From the cell containing the given text, extract its center point as [X, Y] coordinate. 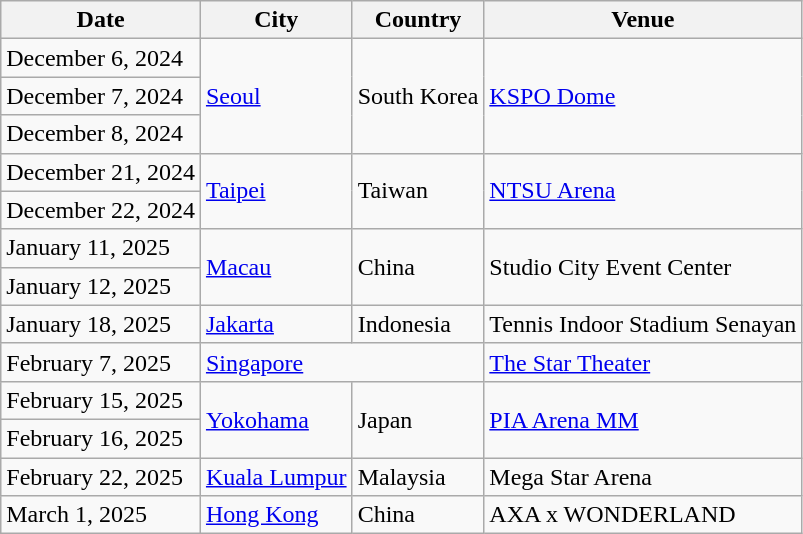
January 11, 2025 [101, 248]
Jakarta [276, 324]
Japan [418, 419]
February 16, 2025 [101, 438]
NTSU Arena [643, 191]
Tennis Indoor Stadium Senayan [643, 324]
Macau [276, 267]
Seoul [276, 96]
Malaysia [418, 477]
Hong Kong [276, 515]
Venue [643, 20]
Mega Star Arena [643, 477]
Yokohama [276, 419]
Singapore [342, 362]
February 15, 2025 [101, 400]
Kuala Lumpur [276, 477]
December 7, 2024 [101, 96]
The Star Theater [643, 362]
City [276, 20]
December 8, 2024 [101, 134]
Studio City Event Center [643, 267]
December 6, 2024 [101, 58]
PIA Arena MM [643, 419]
March 1, 2025 [101, 515]
AXA x WONDERLAND [643, 515]
Country [418, 20]
December 21, 2024 [101, 172]
Date [101, 20]
January 18, 2025 [101, 324]
Indonesia [418, 324]
South Korea [418, 96]
Taiwan [418, 191]
February 7, 2025 [101, 362]
KSPO Dome [643, 96]
December 22, 2024 [101, 210]
January 12, 2025 [101, 286]
Taipei [276, 191]
February 22, 2025 [101, 477]
